Extract the [x, y] coordinate from the center of the cell holding the provided text.  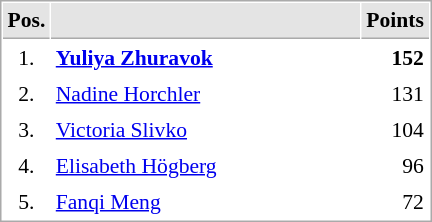
131 [396, 93]
Pos. [26, 21]
2. [26, 93]
96 [396, 165]
Elisabeth Högberg [206, 165]
Nadine Horchler [206, 93]
5. [26, 201]
Points [396, 21]
152 [396, 57]
4. [26, 165]
3. [26, 129]
Victoria Slivko [206, 129]
Yuliya Zhuravok [206, 57]
72 [396, 201]
1. [26, 57]
104 [396, 129]
Fanqi Meng [206, 201]
